Return [x, y] of the center of cell containing provided text 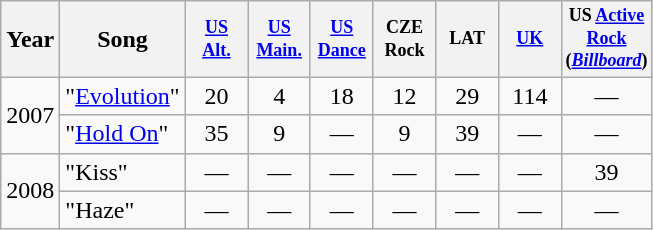
12 [404, 96]
UK [530, 39]
USMain. [280, 39]
4 [280, 96]
29 [468, 96]
LAT [468, 39]
CZE Rock [404, 39]
2007 [30, 115]
"Evolution" [122, 96]
2008 [30, 191]
USDance [342, 39]
US Active Rock (Billboard) [606, 39]
18 [342, 96]
20 [216, 96]
Year [30, 39]
USAlt. [216, 39]
Song [122, 39]
114 [530, 96]
35 [216, 134]
"Kiss" [122, 172]
"Haze" [122, 210]
"Hold On" [122, 134]
